Detect which cell encompasses the target text, then output its (x, y) center coordinate. 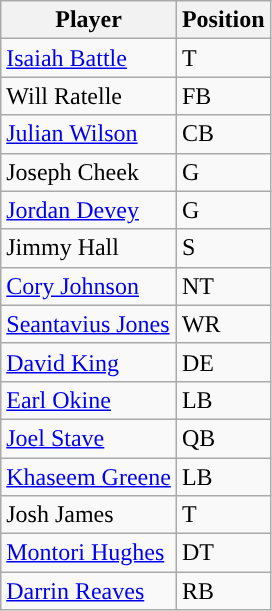
Jimmy Hall (89, 248)
S (223, 248)
Joel Stave (89, 438)
CB (223, 134)
Cory Johnson (89, 286)
Will Ratelle (89, 96)
David King (89, 362)
Isaiah Battle (89, 58)
Josh James (89, 515)
DE (223, 362)
Player (89, 20)
FB (223, 96)
DT (223, 553)
Julian Wilson (89, 134)
RB (223, 591)
Joseph Cheek (89, 172)
Khaseem Greene (89, 477)
QB (223, 438)
Jordan Devey (89, 210)
Earl Okine (89, 400)
Position (223, 20)
WR (223, 324)
Seantavius Jones (89, 324)
Montori Hughes (89, 553)
Darrin Reaves (89, 591)
NT (223, 286)
